Provide the (x, y) coordinate of the cell's center where the given text is located.  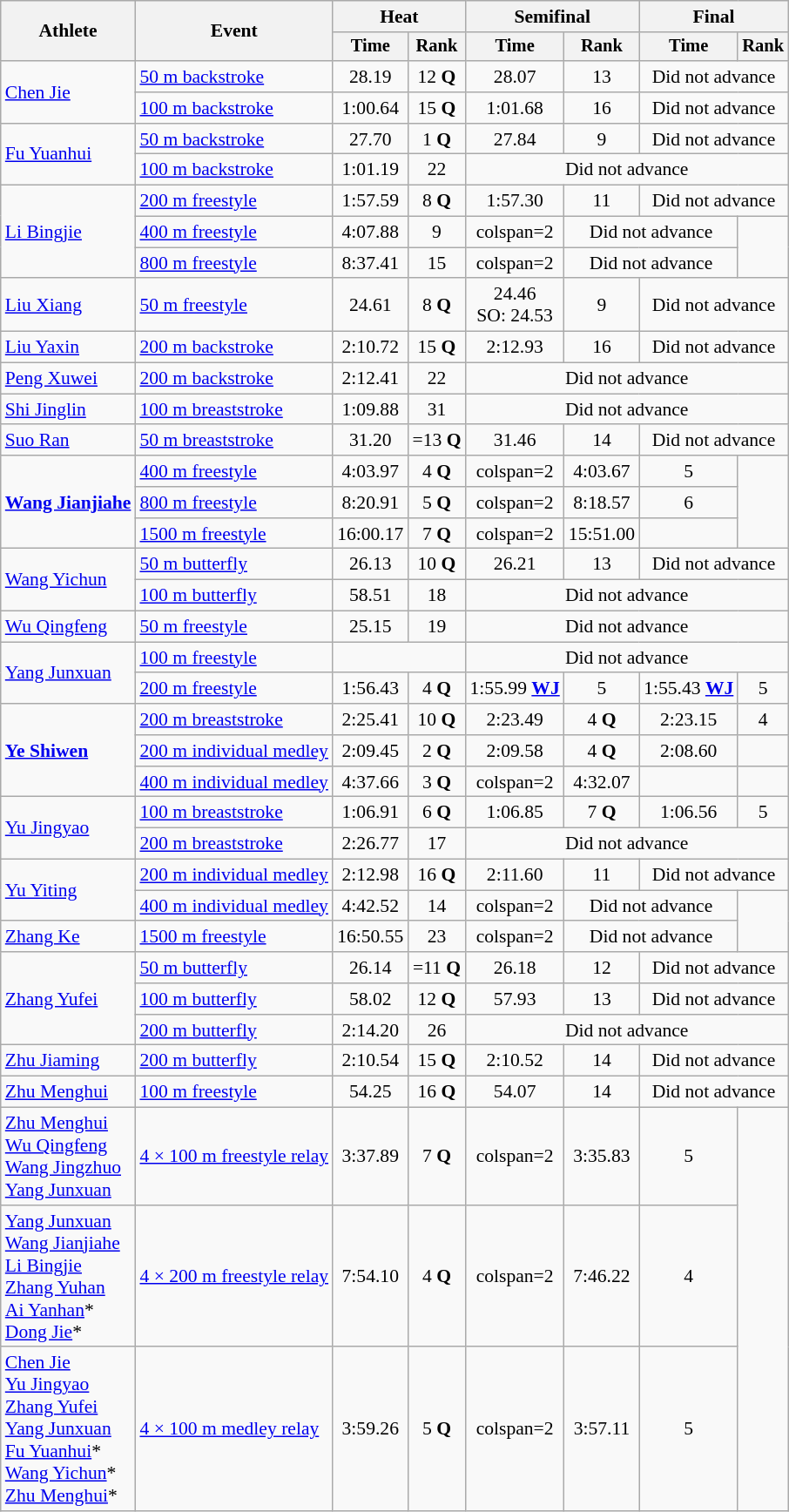
54.07 (516, 1092)
24.61 (370, 305)
Semifinal (553, 17)
Zhu Menghui (68, 1092)
1:55.43 WJ (688, 689)
Peng Xuwei (68, 379)
2:23.49 (516, 719)
1:01.19 (370, 170)
Yang JunxuanWang JianjiaheLi BingjieZhang YuhanAi Yanhan*Dong Jie* (68, 1277)
2:09.58 (516, 751)
6 Q (436, 813)
4 × 100 m freestyle relay (233, 1157)
Shi Jinglin (68, 409)
Zhang Ke (68, 937)
58.02 (370, 999)
2:25.41 (370, 719)
Yu Jingyao (68, 827)
2:10.54 (370, 1061)
8:18.57 (602, 503)
4:07.88 (370, 233)
2:12.93 (516, 348)
Chen Jie (68, 92)
16:00.17 (370, 534)
Suo Ran (68, 441)
2:10.72 (370, 348)
4:03.97 (370, 471)
3:35.83 (602, 1157)
1:09.88 (370, 409)
Liu Xiang (68, 305)
2:11.60 (516, 875)
4 × 100 m medley relay (233, 1430)
Wu Qingfeng (68, 627)
15:51.00 (602, 534)
Wang Jianjiahe (68, 502)
12 (602, 968)
27.70 (370, 139)
7:54.10 (370, 1277)
2:12.41 (370, 379)
2:23.15 (688, 719)
Zhu Jiaming (68, 1061)
Athlete (68, 31)
57.93 (516, 999)
2 Q (436, 751)
50 m breaststroke (233, 441)
4:32.07 (602, 782)
3:37.89 (370, 1157)
1:56.43 (370, 689)
1:06.56 (688, 813)
Zhang Yufei (68, 998)
26 (436, 1030)
2:08.60 (688, 751)
1:55.99 WJ (516, 689)
19 (436, 627)
3:57.11 (602, 1430)
58.51 (370, 596)
1:00.64 (370, 108)
18 (436, 596)
2:14.20 (370, 1030)
15 (436, 263)
2:12.98 (370, 875)
1:01.68 (516, 108)
24.46SO: 24.53 (516, 305)
26.21 (516, 564)
26.14 (370, 968)
3 Q (436, 782)
Liu Yaxin (68, 348)
3:59.26 (370, 1430)
1:57.59 (370, 201)
28.07 (516, 77)
=13 Q (436, 441)
Ye Shiwen (68, 751)
2:09.45 (370, 751)
Yang Junxuan (68, 672)
28.19 (370, 77)
4:37.66 (370, 782)
4:03.67 (602, 471)
23 (436, 937)
Event (233, 31)
4 × 200 m freestyle relay (233, 1277)
17 (436, 844)
1:06.91 (370, 813)
25.15 (370, 627)
Yu Yiting (68, 890)
Wang Yichun (68, 580)
8:37.41 (370, 263)
4:42.52 (370, 906)
=11 Q (436, 968)
2:26.77 (370, 844)
26.18 (516, 968)
16:50.55 (370, 937)
8:20.91 (370, 503)
Li Bingjie (68, 232)
31 (436, 409)
1 Q (436, 139)
Heat (399, 17)
1:06.85 (516, 813)
54.25 (370, 1092)
26.13 (370, 564)
6 (688, 503)
1:57.30 (516, 201)
2:10.52 (516, 1061)
Final (714, 17)
31.46 (516, 441)
Zhu MenghuiWu QingfengWang JingzhuoYang Junxuan (68, 1157)
31.20 (370, 441)
Fu Yuanhui (68, 155)
7:46.22 (602, 1277)
Chen JieYu JingyaoZhang YufeiYang JunxuanFu Yuanhui*Wang Yichun*Zhu Menghui* (68, 1430)
27.84 (516, 139)
